Locate the cell with the specified text and output its (X, Y) center coordinate. 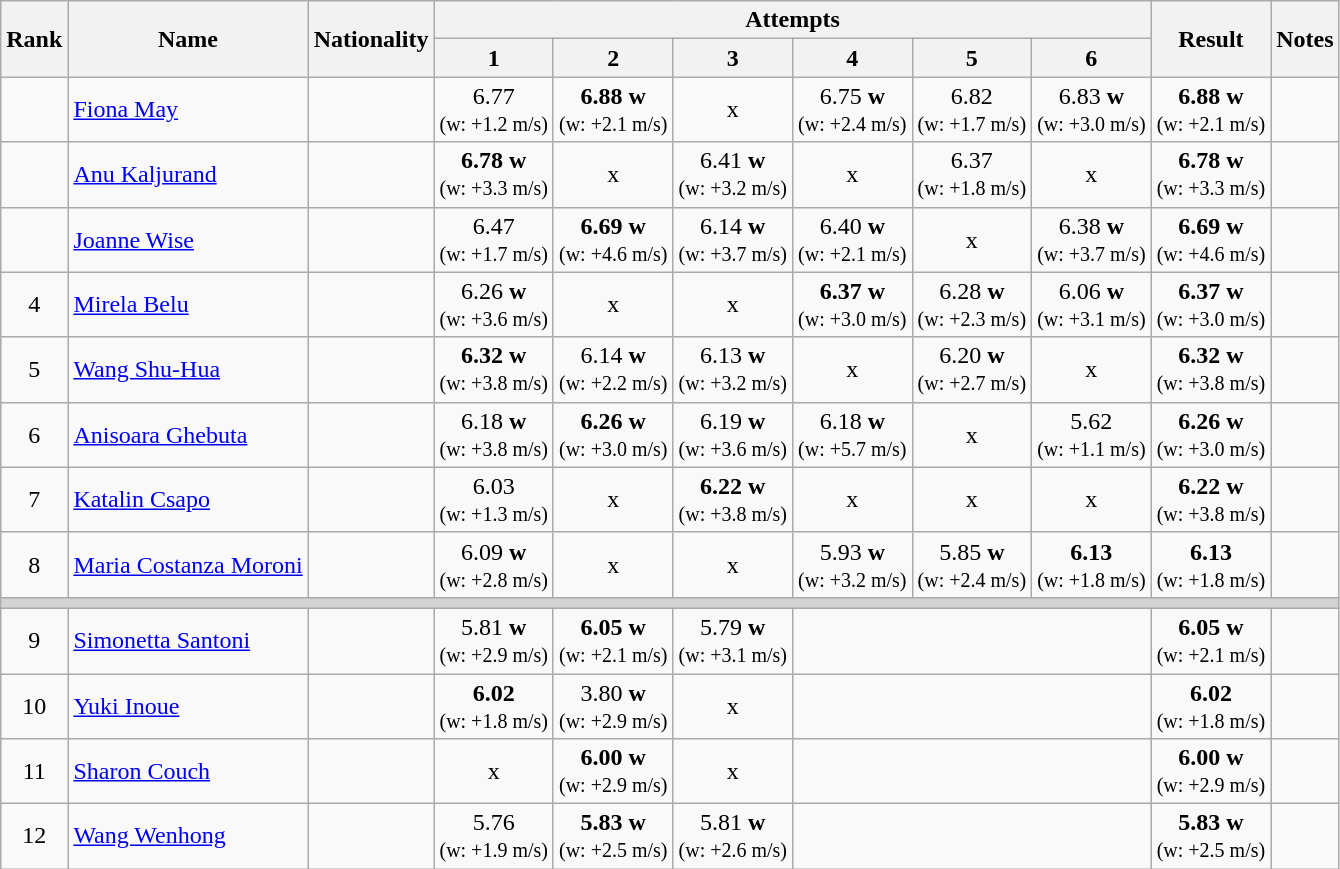
6.13 w (w: +3.2 m/s) (733, 370)
6.20 w (w: +2.7 m/s) (972, 370)
3.80 w (w: +2.9 m/s) (613, 706)
Mirela Belu (188, 304)
Sharon Couch (188, 772)
Maria Costanza Moroni (188, 564)
6.40 w (w: +2.1 m/s) (853, 240)
6.28 w (w: +2.3 m/s) (972, 304)
10 (34, 706)
5.81 w (w: +2.9 m/s) (494, 640)
6.26 w (w: +3.6 m/s) (494, 304)
Joanne Wise (188, 240)
6.82(w: +1.7 m/s) (972, 110)
Yuki Inoue (188, 706)
Nationality (371, 39)
Wang Wenhong (188, 836)
3 (733, 58)
Result (1211, 39)
11 (34, 772)
6.41 w (w: +3.2 m/s) (733, 174)
5.62(w: +1.1 m/s) (1092, 434)
Name (188, 39)
Katalin Csapo (188, 500)
6.19 w (w: +3.6 m/s) (733, 434)
Simonetta Santoni (188, 640)
2 (613, 58)
5.76(w: +1.9 m/s) (494, 836)
1 (494, 58)
Attempts (792, 20)
6.38 w (w: +3.7 m/s) (1092, 240)
6.77(w: +1.2 m/s) (494, 110)
8 (34, 564)
6.18 w (w: +3.8 m/s) (494, 434)
6.14 w (w: +2.2 m/s) (613, 370)
6.14 w (w: +3.7 m/s) (733, 240)
6.13(w: +1.8 m/s) (1092, 564)
6.47(w: +1.7 m/s) (494, 240)
6.13 (w: +1.8 m/s) (1211, 564)
9 (34, 640)
5.93 w (w: +3.2 m/s) (853, 564)
6.18 w (w: +5.7 m/s) (853, 434)
6.75 w (w: +2.4 m/s) (853, 110)
6.37(w: +1.8 m/s) (972, 174)
Rank (34, 39)
Notes (1305, 39)
6.02 (w: +1.8 m/s) (1211, 706)
12 (34, 836)
6.06 w (w: +3.1 m/s) (1092, 304)
5.85 w (w: +2.4 m/s) (972, 564)
5.81 w (w: +2.6 m/s) (733, 836)
6.02(w: +1.8 m/s) (494, 706)
Wang Shu-Hua (188, 370)
6.83 w (w: +3.0 m/s) (1092, 110)
Fiona May (188, 110)
7 (34, 500)
6.03(w: +1.3 m/s) (494, 500)
6.09 w (w: +2.8 m/s) (494, 564)
Anu Kaljurand (188, 174)
Anisoara Ghebuta (188, 434)
5.79 w (w: +3.1 m/s) (733, 640)
